Capture the cell that displays the provided text and extract its (X, Y) central coordinate. 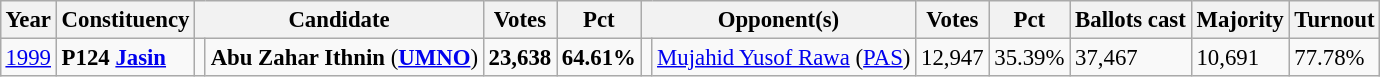
37,467 (1130, 57)
Opponent(s) (778, 20)
P124 Jasin (125, 57)
Turnout (1334, 20)
35.39% (1030, 57)
10,691 (1240, 57)
64.61% (600, 57)
Candidate (340, 20)
Majority (1240, 20)
12,947 (952, 57)
Year (28, 20)
1999 (28, 57)
77.78% (1334, 57)
Constituency (125, 20)
Abu Zahar Ithnin (UMNO) (344, 57)
23,638 (520, 57)
Mujahid Yusof Rawa (PAS) (784, 57)
Ballots cast (1130, 20)
